From the cell containing the given text, extract its center point as (x, y) coordinate. 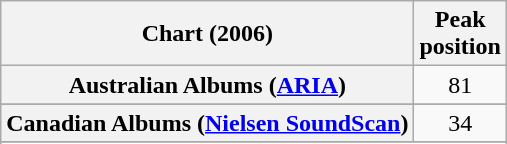
81 (460, 85)
34 (460, 123)
Canadian Albums (Nielsen SoundScan) (208, 123)
Peakposition (460, 34)
Chart (2006) (208, 34)
Australian Albums (ARIA) (208, 85)
